Return the [X, Y] coordinate for the center point of the cell that contains the specified text.  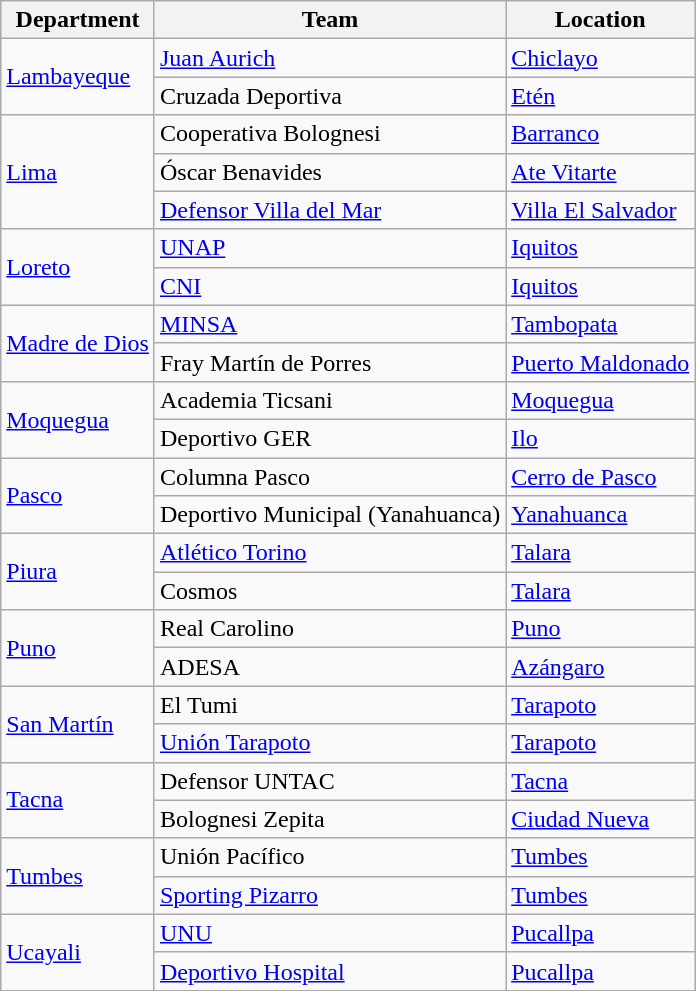
MINSA [330, 324]
Deportivo Municipal (Yanahuanca) [330, 515]
Location [600, 20]
Pasco [78, 496]
Deportivo GER [330, 438]
San Martín [78, 724]
Defensor Villa del Mar [330, 210]
Villa El Salvador [600, 210]
Azángaro [600, 667]
Lima [78, 172]
Puerto Maldonado [600, 362]
ADESA [330, 667]
Ucayali [78, 952]
Piura [78, 572]
Etén [600, 96]
Ciudad Nueva [600, 819]
Deportivo Hospital [330, 971]
Real Carolino [330, 629]
Cruzada Deportiva [330, 96]
Yanahuanca [600, 515]
Team [330, 20]
Defensor UNTAC [330, 781]
Department [78, 20]
UNAP [330, 248]
UNU [330, 933]
Lambayeque [78, 77]
Madre de Dios [78, 343]
Columna Pasco [330, 477]
Atlético Torino [330, 553]
Barranco [600, 134]
CNI [330, 286]
Ilo [600, 438]
Loreto [78, 267]
Chiclayo [600, 58]
Unión Tarapoto [330, 743]
Ate Vitarte [600, 172]
Cosmos [330, 591]
Unión Pacífico [330, 857]
Sporting Pizarro [330, 895]
Juan Aurich [330, 58]
Óscar Benavides [330, 172]
Academia Ticsani [330, 400]
Cerro de Pasco [600, 477]
Bolognesi Zepita [330, 819]
Cooperativa Bolognesi [330, 134]
Fray Martín de Porres [330, 362]
El Tumi [330, 705]
Tambopata [600, 324]
